Detect which cell encompasses the target text, then output its [x, y] center coordinate. 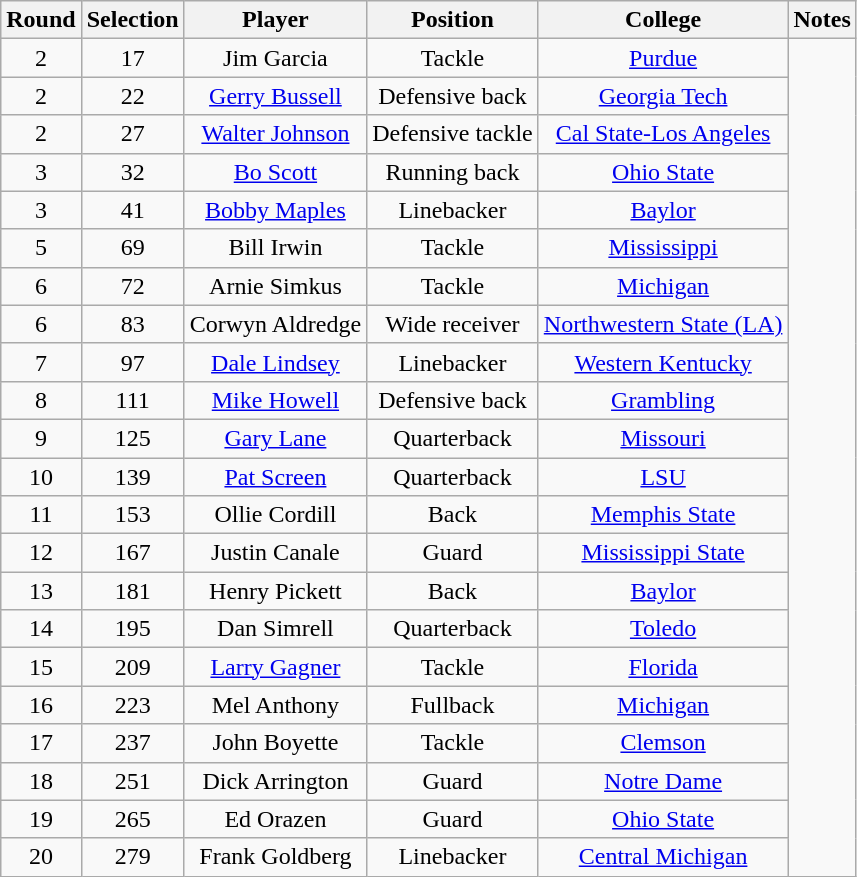
251 [132, 781]
16 [41, 705]
Gerry Bussell [275, 96]
Dale Lindsey [275, 362]
19 [41, 819]
167 [132, 553]
Running back [453, 172]
265 [132, 819]
LSU [663, 477]
Larry Gagner [275, 667]
Player [275, 20]
7 [41, 362]
153 [132, 515]
Walter Johnson [275, 134]
Corwyn Aldredge [275, 324]
9 [41, 438]
Bobby Maples [275, 210]
Bill Irwin [275, 248]
Toledo [663, 629]
Ollie Cordill [275, 515]
Wide receiver [453, 324]
Mike Howell [275, 400]
139 [132, 477]
18 [41, 781]
195 [132, 629]
Frank Goldberg [275, 857]
237 [132, 743]
Dan Simrell [275, 629]
223 [132, 705]
Round [41, 20]
Missouri [663, 438]
181 [132, 591]
Clemson [663, 743]
15 [41, 667]
John Boyette [275, 743]
10 [41, 477]
Grambling [663, 400]
22 [132, 96]
Purdue [663, 58]
Position [453, 20]
14 [41, 629]
41 [132, 210]
8 [41, 400]
Mississippi [663, 248]
279 [132, 857]
Northwestern State (LA) [663, 324]
Jim Garcia [275, 58]
College [663, 20]
83 [132, 324]
Mel Anthony [275, 705]
Bo Scott [275, 172]
Notre Dame [663, 781]
5 [41, 248]
72 [132, 286]
Georgia Tech [663, 96]
Fullback [453, 705]
Selection [132, 20]
209 [132, 667]
32 [132, 172]
13 [41, 591]
Pat Screen [275, 477]
Henry Pickett [275, 591]
69 [132, 248]
20 [41, 857]
Gary Lane [275, 438]
Central Michigan [663, 857]
27 [132, 134]
111 [132, 400]
Arnie Simkus [275, 286]
Dick Arrington [275, 781]
Mississippi State [663, 553]
Memphis State [663, 515]
Justin Canale [275, 553]
125 [132, 438]
Cal State-Los Angeles [663, 134]
Western Kentucky [663, 362]
12 [41, 553]
11 [41, 515]
Defensive tackle [453, 134]
Florida [663, 667]
Notes [822, 20]
97 [132, 362]
Ed Orazen [275, 819]
